Detect which cell encompasses the target text, then output its [x, y] center coordinate. 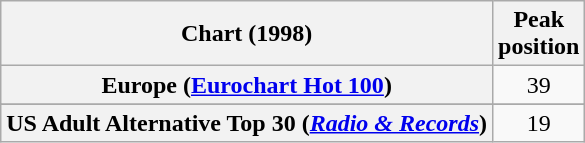
Peakposition [539, 34]
Europe (Eurochart Hot 100) [247, 85]
19 [539, 123]
US Adult Alternative Top 30 (Radio & Records) [247, 123]
Chart (1998) [247, 34]
39 [539, 85]
